Extract the [x, y] coordinate from the center of the cell holding the provided text.  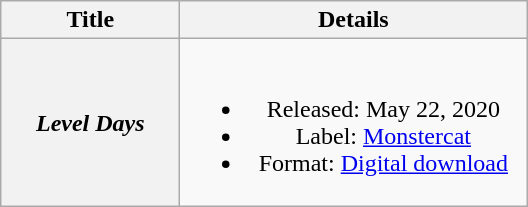
Title [90, 20]
Released: May 22, 2020Label: MonstercatFormat: Digital download [354, 122]
Level Days [90, 122]
Details [354, 20]
